Output the (x, y) coordinate of the center of the cell containing the given text.  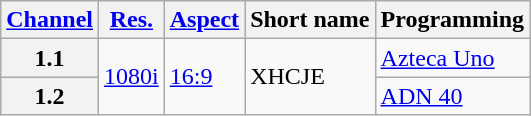
Res. (132, 20)
Programming (452, 20)
16:9 (204, 77)
1080i (132, 77)
1.1 (50, 58)
ADN 40 (452, 96)
1.2 (50, 96)
Short name (310, 20)
Azteca Uno (452, 58)
XHCJE (310, 77)
Channel (50, 20)
Aspect (204, 20)
